Find where the given text appears and provide that cell's center as [x, y] coordinate. 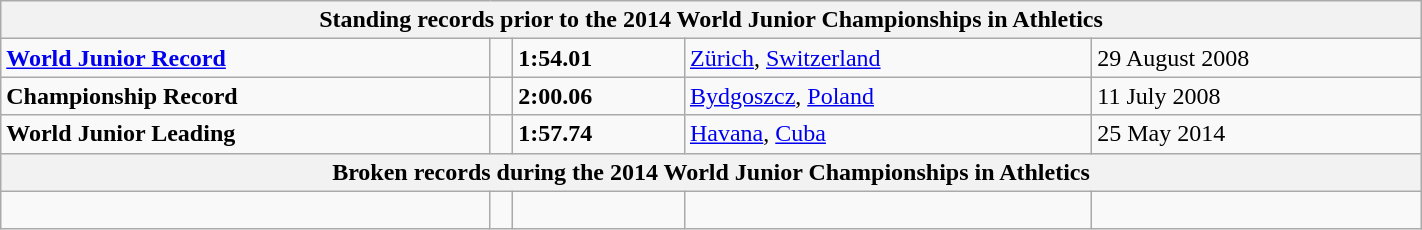
World Junior Record [246, 58]
1:54.01 [599, 58]
2:00.06 [599, 96]
World Junior Leading [246, 134]
25 May 2014 [1257, 134]
Bydgoszcz, Poland [888, 96]
11 July 2008 [1257, 96]
1:57.74 [599, 134]
Zürich, Switzerland [888, 58]
Championship Record [246, 96]
Standing records prior to the 2014 World Junior Championships in Athletics [711, 20]
Havana, Cuba [888, 134]
29 August 2008 [1257, 58]
Broken records during the 2014 World Junior Championships in Athletics [711, 172]
